For the text-containing cell, return its midpoint in [x, y] coordinate format. 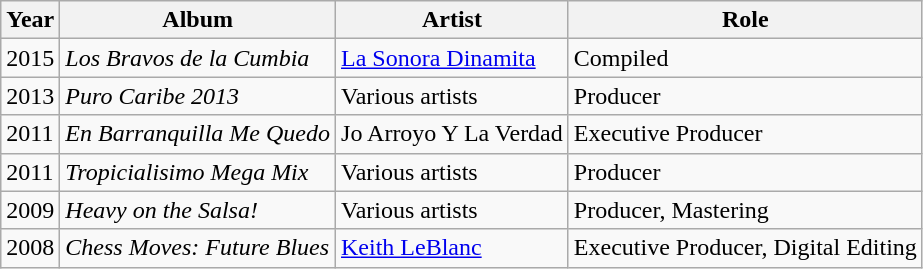
2009 [30, 210]
Role [745, 20]
Puro Caribe 2013 [198, 96]
Album [198, 20]
Executive Producer [745, 134]
Jo Arroyo Y La Verdad [452, 134]
2013 [30, 96]
Year [30, 20]
En Barranquilla Me Quedo [198, 134]
Tropicialisimo Mega Mix [198, 172]
La Sonora Dinamita [452, 58]
Producer, Mastering [745, 210]
Executive Producer, Digital Editing [745, 248]
Artist [452, 20]
Heavy on the Salsa! [198, 210]
Los Bravos de la Cumbia [198, 58]
Keith LeBlanc [452, 248]
2008 [30, 248]
2015 [30, 58]
Compiled [745, 58]
Chess Moves: Future Blues [198, 248]
